Capture the cell that displays the provided text and extract its (X, Y) central coordinate. 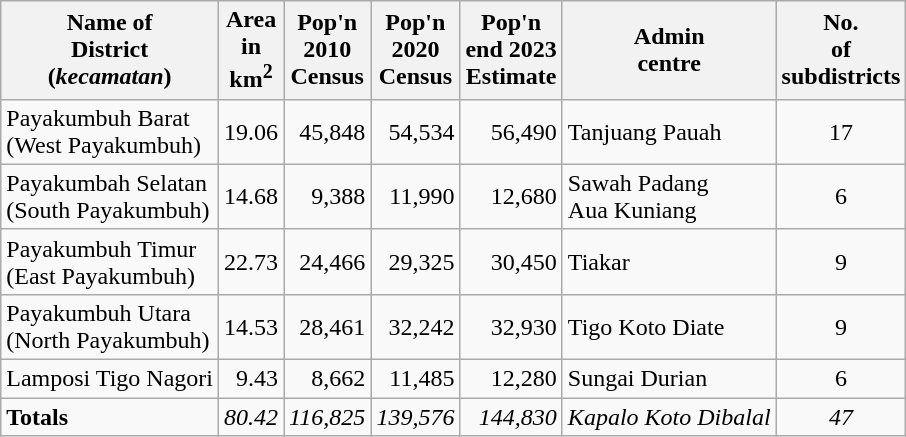
144,830 (511, 417)
Payakumbuh Barat (West Payakumbuh) (110, 132)
45,848 (328, 132)
54,534 (416, 132)
Sungai Durian (669, 379)
Payakumbah Selatan (South Payakumbuh) (110, 196)
80.42 (252, 417)
12,280 (511, 379)
No.ofsubdistricts (841, 50)
Area in km2 (252, 50)
Tiakar (669, 262)
Pop'n 2010 Census (328, 50)
Tanjuang Pauah (669, 132)
32,930 (511, 326)
Name of District (kecamatan) (110, 50)
22.73 (252, 262)
14.68 (252, 196)
56,490 (511, 132)
Totals (110, 417)
Payakumbuh Timur (East Payakumbuh) (110, 262)
12,680 (511, 196)
24,466 (328, 262)
9,388 (328, 196)
Payakumbuh Utara (North Payakumbuh) (110, 326)
Pop'n 2020 Census (416, 50)
Pop'n end 2023 Estimate (511, 50)
139,576 (416, 417)
14.53 (252, 326)
9.43 (252, 379)
8,662 (328, 379)
17 (841, 132)
Tigo Koto Diate (669, 326)
11,990 (416, 196)
32,242 (416, 326)
Kapalo Koto Dibalal (669, 417)
Lamposi Tigo Nagori (110, 379)
Sawah Padang Aua Kuniang (669, 196)
116,825 (328, 417)
Admincentre (669, 50)
30,450 (511, 262)
29,325 (416, 262)
19.06 (252, 132)
28,461 (328, 326)
47 (841, 417)
11,485 (416, 379)
